Return the (X, Y) coordinate for the center point of the cell that contains the specified text.  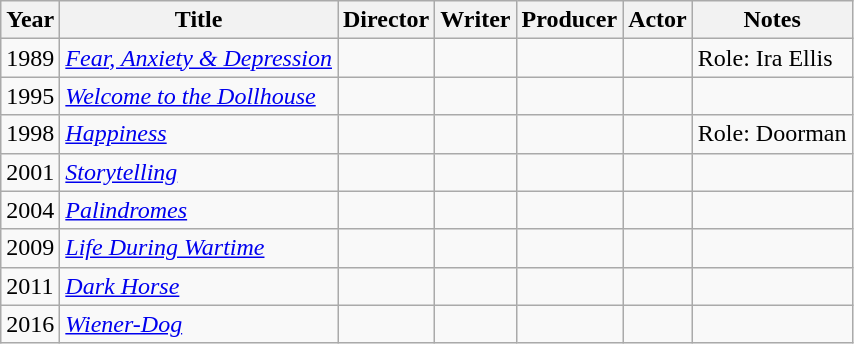
Storytelling (199, 172)
Director (386, 20)
Fear, Anxiety & Depression (199, 58)
2001 (30, 172)
Dark Horse (199, 286)
1995 (30, 96)
Happiness (199, 134)
Writer (476, 20)
Notes (772, 20)
Title (199, 20)
1998 (30, 134)
Wiener-Dog (199, 324)
Palindromes (199, 210)
Life During Wartime (199, 248)
Welcome to the Dollhouse (199, 96)
Role: Ira Ellis (772, 58)
2009 (30, 248)
2016 (30, 324)
Actor (658, 20)
1989 (30, 58)
2011 (30, 286)
Year (30, 20)
2004 (30, 210)
Producer (570, 20)
Role: Doorman (772, 134)
